Scan for the cell matching the given text and deliver its [x, y] coordinate at center. 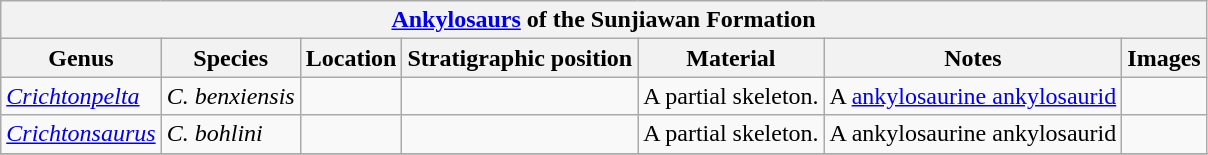
Species [230, 58]
Notes [973, 58]
C. benxiensis [230, 96]
Ankylosaurs of the Sunjiawan Formation [604, 20]
Stratigraphic position [520, 58]
Genus [81, 58]
Images [1164, 58]
Crichtonsaurus [81, 134]
Location [351, 58]
Crichtonpelta [81, 96]
Material [731, 58]
C. bohlini [230, 134]
